Provide the (X, Y) coordinate of the cell's center where the given text is located.  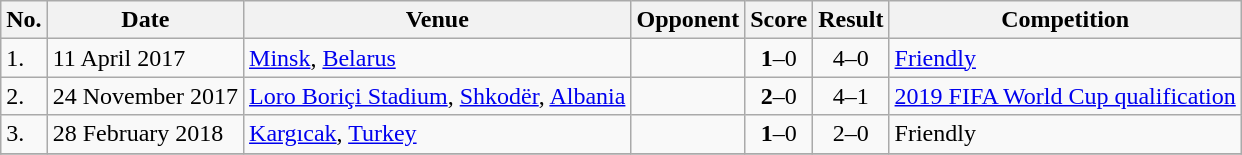
No. (24, 20)
Competition (1065, 20)
Date (145, 20)
Opponent (688, 20)
2. (24, 96)
24 November 2017 (145, 96)
3. (24, 134)
Venue (438, 20)
28 February 2018 (145, 134)
2019 FIFA World Cup qualification (1065, 96)
4–1 (851, 96)
11 April 2017 (145, 58)
Score (779, 20)
Minsk, Belarus (438, 58)
Result (851, 20)
4–0 (851, 58)
1. (24, 58)
Loro Boriçi Stadium, Shkodër, Albania (438, 96)
Kargıcak, Turkey (438, 134)
